Extract the [x, y] coordinate from the center of the cell holding the provided text.  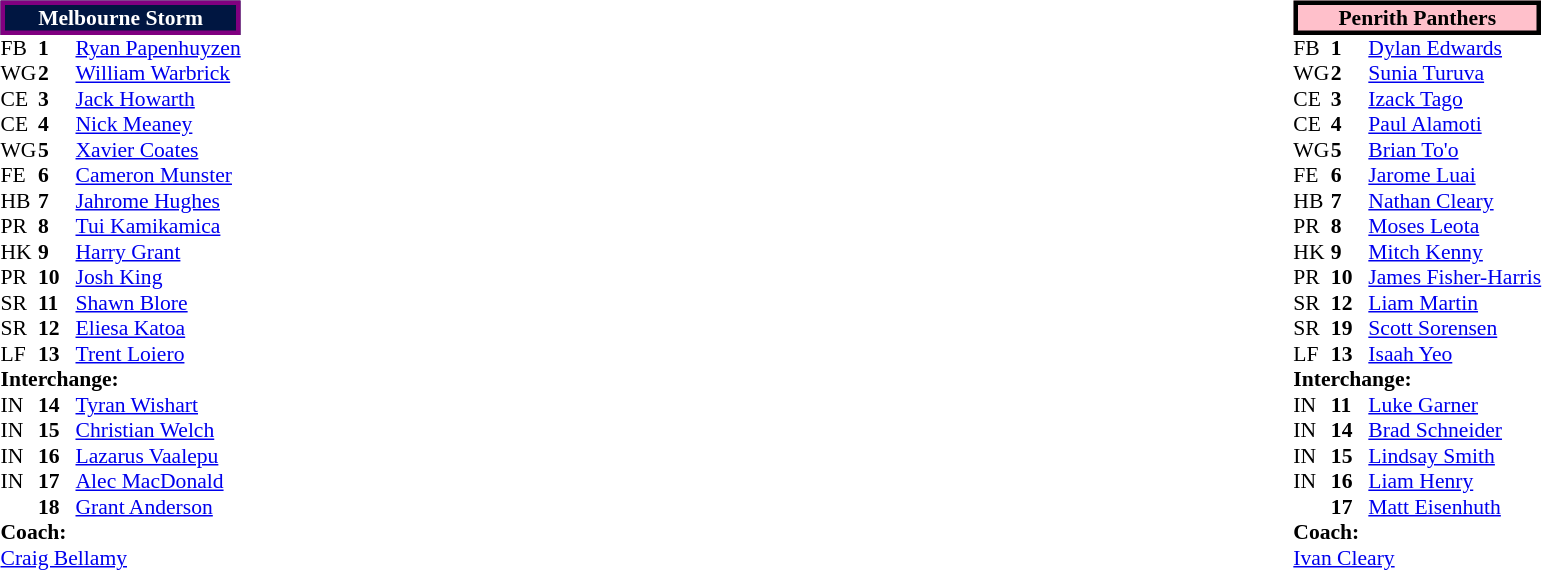
Liam Martin [1454, 303]
Cameron Munster [158, 175]
Nick Meaney [158, 125]
Isaah Yeo [1454, 354]
Tui Kamikamica [158, 227]
Grant Anderson [158, 507]
19 [1350, 329]
Izack Tago [1454, 99]
Josh King [158, 277]
Trent Loiero [158, 354]
Jahrome Hughes [158, 201]
Jack Howarth [158, 99]
James Fisher-Harris [1454, 277]
Jarome Luai [1454, 175]
Luke Garner [1454, 405]
Christian Welch [158, 431]
Shawn Blore [158, 303]
Lindsay Smith [1454, 456]
Moses Leota [1454, 227]
Scott Sorensen [1454, 329]
Nathan Cleary [1454, 201]
Ryan Papenhuyzen [158, 48]
Eliesa Katoa [158, 329]
Xavier Coates [158, 150]
18 [57, 507]
Brad Schneider [1454, 431]
Tyran Wishart [158, 405]
Dylan Edwards [1454, 48]
Brian To'o [1454, 150]
Lazarus Vaalepu [158, 456]
Mitch Kenny [1454, 252]
Melbourne Storm [120, 17]
Harry Grant [158, 252]
William Warbrick [158, 73]
Paul Alamoti [1454, 125]
Sunia Turuva [1454, 73]
Liam Henry [1454, 481]
Alec MacDonald [158, 481]
Penrith Panthers [1417, 17]
Matt Eisenhuth [1454, 507]
